For the text-containing cell, return its midpoint in [X, Y] coordinate format. 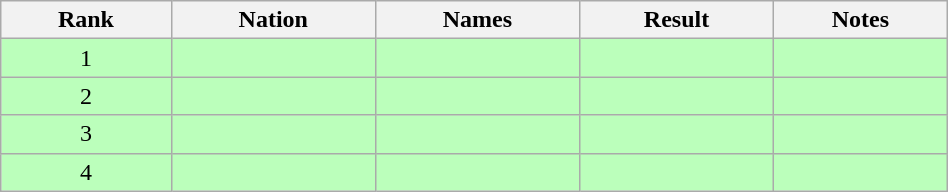
Rank [86, 20]
Names [477, 20]
3 [86, 134]
1 [86, 58]
Result [676, 20]
4 [86, 172]
Notes [861, 20]
2 [86, 96]
Nation [273, 20]
